Determine the [X, Y] coordinate at the center of the cell enclosing the given text.  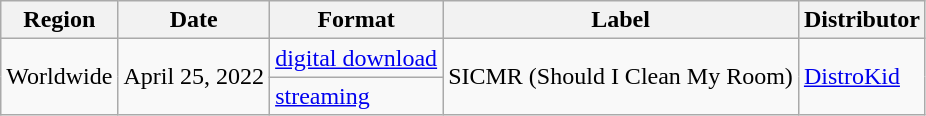
Date [194, 20]
Label [621, 20]
Distributor [862, 20]
DistroKid [862, 77]
Format [356, 20]
Region [60, 20]
Worldwide [60, 77]
April 25, 2022 [194, 77]
SICMR (Should I Clean My Room) [621, 77]
digital download [356, 58]
streaming [356, 96]
